Detect which cell encompasses the target text, then output its [x, y] center coordinate. 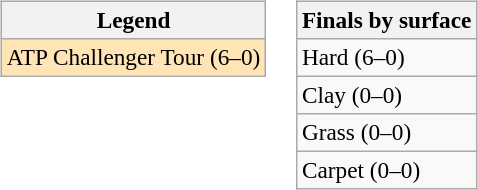
ATP Challenger Tour (6–0) [133, 57]
Legend [133, 20]
Clay (0–0) [387, 95]
Grass (0–0) [387, 133]
Hard (6–0) [387, 57]
Carpet (0–0) [387, 171]
Finals by surface [387, 20]
